Return the [x, y] coordinate for the center point of the cell that contains the specified text.  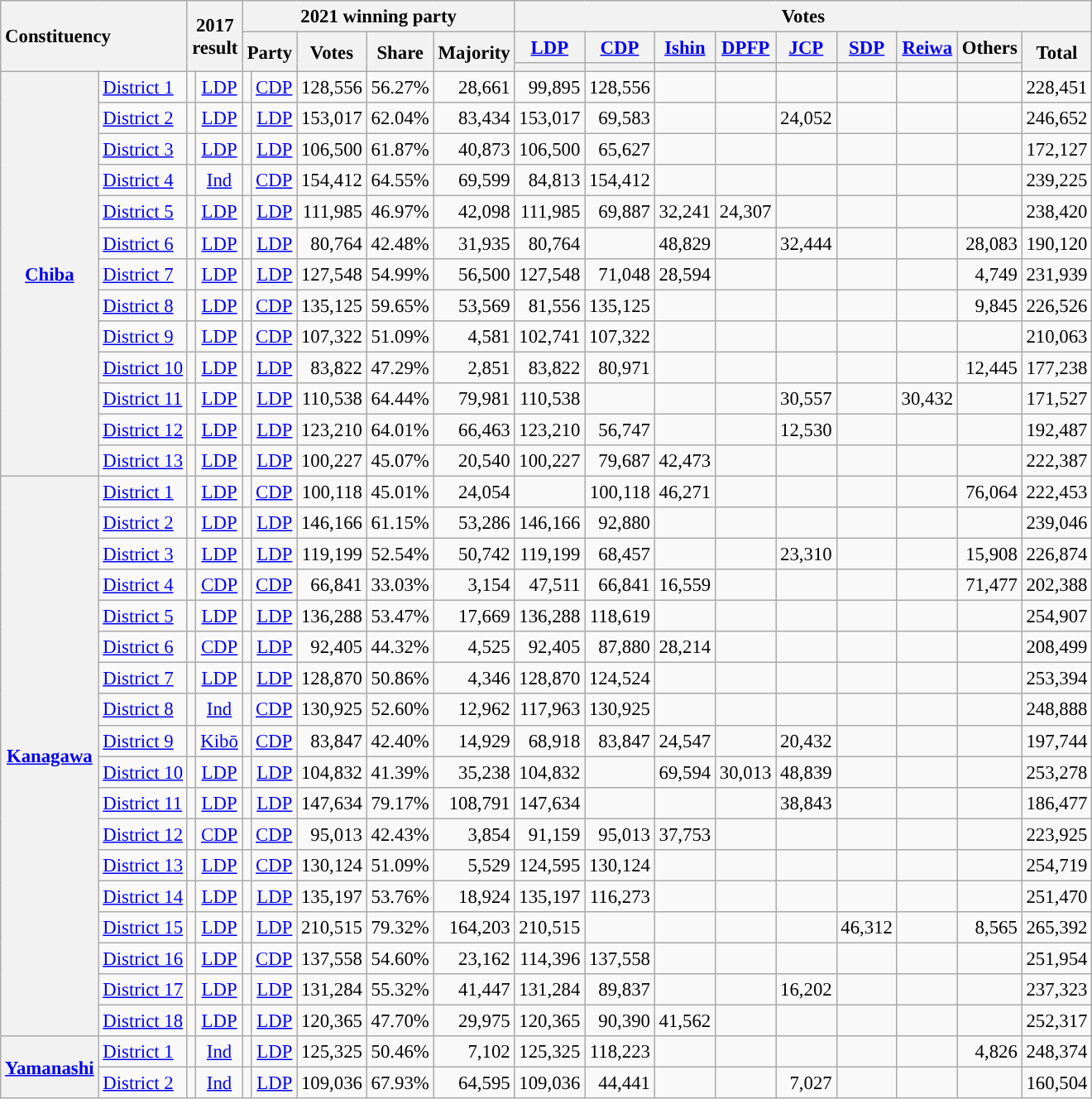
8,565 [989, 928]
4,346 [474, 679]
124,524 [620, 679]
56,747 [620, 430]
12,962 [474, 710]
24,307 [746, 212]
42,473 [685, 461]
164,203 [474, 928]
53,569 [474, 305]
20,432 [806, 741]
Majority [474, 52]
69,583 [620, 118]
61.15% [400, 523]
118,223 [620, 1052]
2,851 [474, 367]
84,813 [549, 181]
76,064 [989, 492]
5,529 [474, 866]
District 17 [142, 990]
Ishin [685, 48]
87,880 [620, 647]
59.65% [400, 305]
50,742 [474, 554]
12,530 [806, 430]
248,888 [1057, 710]
41,447 [474, 990]
46,312 [867, 928]
171,527 [1057, 399]
District 14 [142, 896]
30,432 [927, 399]
254,719 [1057, 866]
28,083 [989, 243]
Total [1057, 52]
32,444 [806, 243]
48,839 [806, 772]
Kibō [219, 741]
228,451 [1057, 88]
222,387 [1057, 461]
69,594 [685, 772]
32,241 [685, 212]
118,619 [620, 617]
42.43% [400, 834]
50.46% [400, 1052]
124,595 [549, 866]
65,627 [620, 150]
24,052 [806, 118]
SDP [867, 48]
71,477 [989, 585]
4,525 [474, 647]
226,874 [1057, 554]
28,214 [685, 647]
56.27% [400, 88]
52.54% [400, 554]
50.86% [400, 679]
56,500 [474, 274]
62.04% [400, 118]
114,396 [549, 958]
192,487 [1057, 430]
172,127 [1057, 150]
239,225 [1057, 181]
28,594 [685, 274]
Others [989, 48]
69,887 [620, 212]
251,954 [1057, 958]
46.97% [400, 212]
37,753 [685, 834]
7,027 [806, 1083]
248,374 [1057, 1052]
80,971 [620, 367]
54.60% [400, 958]
47.29% [400, 367]
4,581 [474, 336]
81,556 [549, 305]
JCP [806, 48]
Reiwa [927, 48]
24,054 [474, 492]
116,273 [620, 896]
64.44% [400, 399]
54.99% [400, 274]
Party [270, 52]
Share [400, 52]
68,457 [620, 554]
29,975 [474, 1021]
42.40% [400, 741]
44,441 [620, 1083]
64.55% [400, 181]
17,669 [474, 617]
District 18 [142, 1021]
45.01% [400, 492]
46,271 [685, 492]
160,504 [1057, 1083]
210,063 [1057, 336]
Yamanashi [50, 1068]
68,918 [549, 741]
31,935 [474, 243]
117,963 [549, 710]
177,238 [1057, 367]
40,873 [474, 150]
2021 winning party [379, 17]
30,557 [806, 399]
190,120 [1057, 243]
47,511 [549, 585]
251,470 [1057, 896]
16,202 [806, 990]
Constituency [94, 36]
55.32% [400, 990]
92,880 [620, 523]
41.39% [400, 772]
79,981 [474, 399]
108,791 [474, 803]
61.87% [400, 150]
15,908 [989, 554]
28,661 [474, 88]
44.32% [400, 647]
48,829 [685, 243]
7,102 [474, 1052]
52.60% [400, 710]
79,687 [620, 461]
99,895 [549, 88]
238,420 [1057, 212]
2017result [215, 36]
4,826 [989, 1052]
35,238 [474, 772]
53.47% [400, 617]
64,595 [474, 1083]
223,925 [1057, 834]
69,599 [474, 181]
253,278 [1057, 772]
47.70% [400, 1021]
254,907 [1057, 617]
20,540 [474, 461]
91,159 [549, 834]
66,463 [474, 430]
202,388 [1057, 585]
252,317 [1057, 1021]
197,744 [1057, 741]
12,445 [989, 367]
186,477 [1057, 803]
23,310 [806, 554]
District 16 [142, 958]
4,749 [989, 274]
89,837 [620, 990]
38,843 [806, 803]
42.48% [400, 243]
42,098 [474, 212]
71,048 [620, 274]
64.01% [400, 430]
265,392 [1057, 928]
Chiba [50, 275]
222,453 [1057, 492]
33.03% [400, 585]
246,652 [1057, 118]
90,390 [620, 1021]
231,939 [1057, 274]
226,526 [1057, 305]
102,741 [549, 336]
18,924 [474, 896]
16,559 [685, 585]
237,323 [1057, 990]
3,854 [474, 834]
79.32% [400, 928]
23,162 [474, 958]
253,394 [1057, 679]
239,046 [1057, 523]
41,562 [685, 1021]
79.17% [400, 803]
Kanagawa [50, 756]
53,286 [474, 523]
208,499 [1057, 647]
45.07% [400, 461]
30,013 [746, 772]
3,154 [474, 585]
14,929 [474, 741]
DPFP [746, 48]
67.93% [400, 1083]
24,547 [685, 741]
9,845 [989, 305]
83,434 [474, 118]
District 15 [142, 928]
53.76% [400, 896]
